Extract the (X, Y) coordinate from the center of the cell holding the provided text.  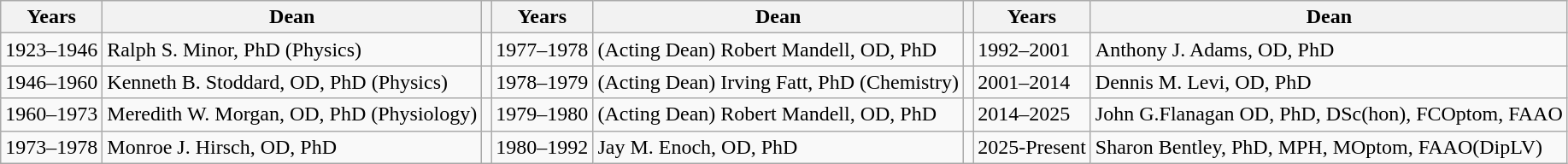
2001–2014 (1032, 82)
Dennis M. Levi, OD, PhD (1329, 82)
Ralph S. Minor, PhD (Physics) (292, 50)
1973–1978 (51, 147)
1960–1973 (51, 114)
Jay M. Enoch, OD, PhD (778, 147)
1923–1946 (51, 50)
1977–1978 (542, 50)
1980–1992 (542, 147)
Kenneth B. Stoddard, OD, PhD (Physics) (292, 82)
Monroe J. Hirsch, OD, PhD (292, 147)
Meredith W. Morgan, OD, PhD (Physiology) (292, 114)
1992–2001 (1032, 50)
(Acting Dean) Irving Fatt, PhD (Chemistry) (778, 82)
2014–2025 (1032, 114)
1979–1980 (542, 114)
1946–1960 (51, 82)
Sharon Bentley, PhD, MPH, MOptom, FAAO(DipLV) (1329, 147)
2025-Present (1032, 147)
Anthony J. Adams, OD, PhD (1329, 50)
1978–1979 (542, 82)
John G.Flanagan OD, PhD, DSc(hon), FCOptom, FAAO (1329, 114)
